Determine the [X, Y] coordinate at the center of the cell enclosing the given text.  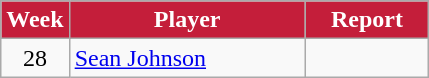
Sean Johnson [187, 58]
Week [35, 20]
Player [187, 20]
28 [35, 58]
Report [367, 20]
